Locate the cell with the specified text and output its [X, Y] center coordinate. 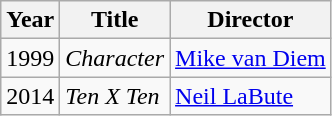
Director [251, 20]
Neil LaBute [251, 96]
Ten X Ten [115, 96]
1999 [30, 58]
Title [115, 20]
Character [115, 58]
Mike van Diem [251, 58]
2014 [30, 96]
Year [30, 20]
